Search for the cell housing the specified text and yield its [X, Y] center coordinate. 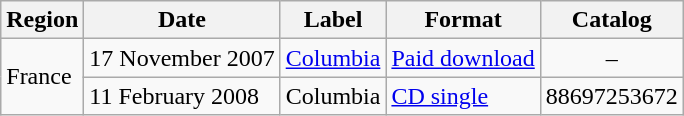
11 February 2008 [182, 96]
Format [463, 20]
Paid download [463, 58]
Date [182, 20]
Label [333, 20]
Region [42, 20]
88697253672 [612, 96]
17 November 2007 [182, 58]
CD single [463, 96]
Catalog [612, 20]
– [612, 58]
France [42, 77]
